Search for the cell housing the specified text and yield its (x, y) center coordinate. 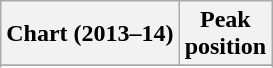
Peakposition (225, 34)
Chart (2013–14) (90, 34)
